Identify which cell holds the provided text, then report its (X, Y) central coordinate. 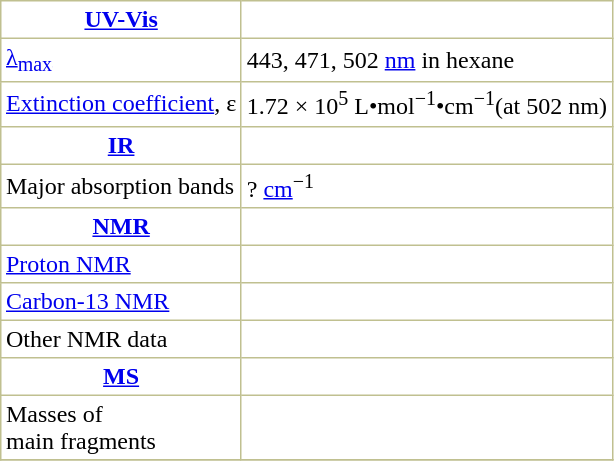
UV-Vis (122, 20)
Other NMR data (122, 339)
MS (122, 377)
λmax (122, 60)
Proton NMR (122, 264)
NMR (122, 227)
1.72 × 105 L•mol−1•cm−1(at 502 nm) (426, 104)
443, 471, 502 nm in hexane (426, 60)
? cm−1 (426, 186)
Carbon-13 NMR (122, 302)
Major absorption bands (122, 186)
Extinction coefficient, ε (122, 104)
IR (122, 145)
Masses of main fragments (122, 427)
